Return [X, Y] of the center of cell containing provided text 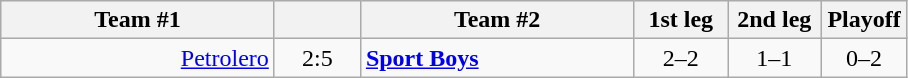
2nd leg [775, 20]
Petrolero [138, 58]
Team #1 [138, 20]
Sport Boys [497, 58]
0–2 [864, 58]
1st leg [681, 20]
2–2 [681, 58]
Team #2 [497, 20]
1–1 [775, 58]
2:5 [317, 58]
Playoff [864, 20]
